For the text-containing cell, return its midpoint in (x, y) coordinate format. 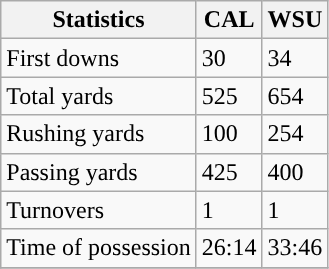
100 (229, 134)
WSU (295, 20)
400 (295, 172)
Statistics (99, 20)
425 (229, 172)
26:14 (229, 248)
Rushing yards (99, 134)
Time of possession (99, 248)
Total yards (99, 96)
First downs (99, 58)
254 (295, 134)
30 (229, 58)
34 (295, 58)
654 (295, 96)
33:46 (295, 248)
525 (229, 96)
Passing yards (99, 172)
Turnovers (99, 210)
CAL (229, 20)
